Scan for the cell matching the given text and deliver its (X, Y) coordinate at center. 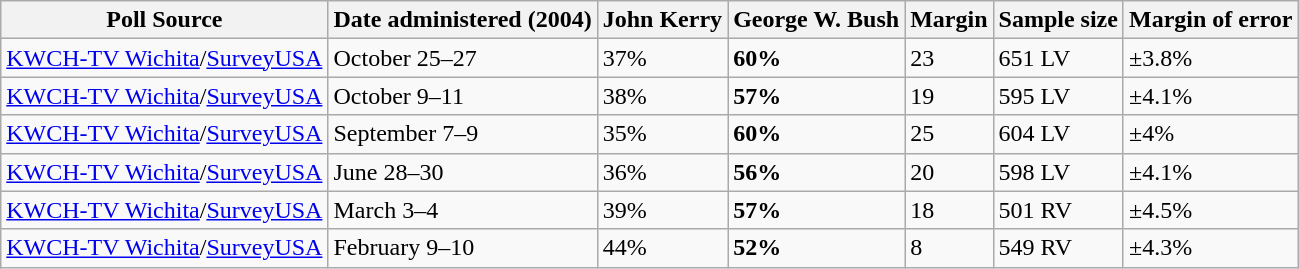
38% (662, 96)
Poll Source (164, 20)
October 9–11 (462, 96)
549 RV (1058, 248)
March 3–4 (462, 210)
595 LV (1058, 96)
±3.8% (1210, 58)
598 LV (1058, 172)
±4.3% (1210, 248)
8 (949, 248)
20 (949, 172)
Margin of error (1210, 20)
Sample size (1058, 20)
44% (662, 248)
18 (949, 210)
56% (816, 172)
36% (662, 172)
±4.5% (1210, 210)
John Kerry (662, 20)
501 RV (1058, 210)
39% (662, 210)
35% (662, 134)
October 25–27 (462, 58)
February 9–10 (462, 248)
37% (662, 58)
52% (816, 248)
September 7–9 (462, 134)
Margin (949, 20)
25 (949, 134)
604 LV (1058, 134)
19 (949, 96)
±4% (1210, 134)
June 28–30 (462, 172)
23 (949, 58)
Date administered (2004) (462, 20)
George W. Bush (816, 20)
651 LV (1058, 58)
